Return (x, y) of the center of cell containing provided text 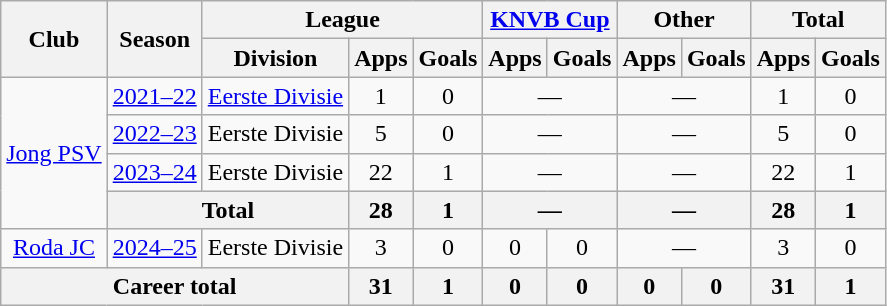
Season (154, 39)
Jong PSV (54, 153)
2022–23 (154, 134)
KNVB Cup (550, 20)
2024–25 (154, 248)
Career total (175, 286)
Club (54, 39)
2023–24 (154, 172)
Roda JC (54, 248)
League (342, 20)
Other (684, 20)
2021–22 (154, 96)
Division (275, 58)
